From the cell containing the given text, extract its center point as (x, y) coordinate. 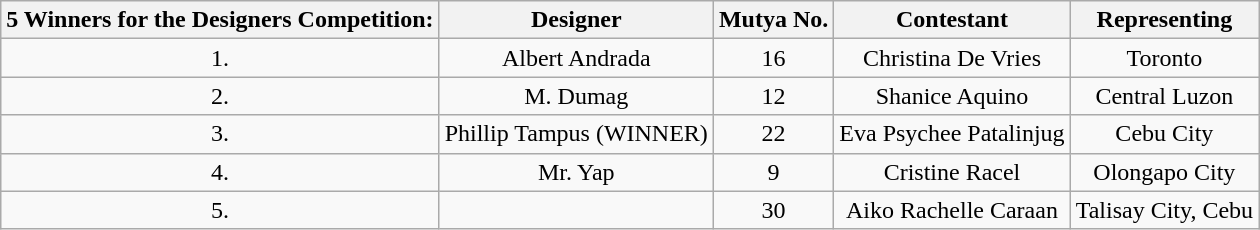
16 (773, 58)
Aiko Rachelle Caraan (952, 210)
4. (220, 172)
Cristine Racel (952, 172)
Christina De Vries (952, 58)
12 (773, 96)
3. (220, 134)
Shanice Aquino (952, 96)
Mutya No. (773, 20)
Cebu City (1164, 134)
Albert Andrada (576, 58)
Representing (1164, 20)
Olongapo City (1164, 172)
Mr. Yap (576, 172)
Contestant (952, 20)
M. Dumag (576, 96)
Designer (576, 20)
5 Winners for the Designers Competition: (220, 20)
Eva Psychee Patalinjug (952, 134)
5. (220, 210)
1. (220, 58)
30 (773, 210)
2. (220, 96)
Phillip Tampus (WINNER) (576, 134)
Toronto (1164, 58)
9 (773, 172)
22 (773, 134)
Central Luzon (1164, 96)
Talisay City, Cebu (1164, 210)
